Return (x, y) of the center of cell containing provided text 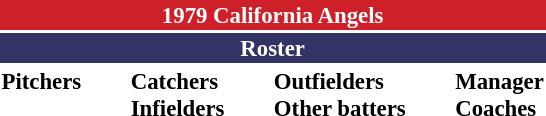
Roster (272, 48)
1979 California Angels (272, 15)
